Search for the cell housing the specified text and yield its [X, Y] center coordinate. 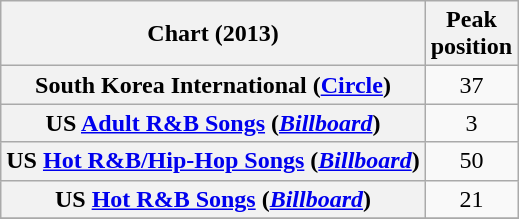
US Hot R&B Songs (Billboard) [213, 199]
37 [471, 85]
50 [471, 161]
3 [471, 123]
US Hot R&B/Hip-Hop Songs (Billboard) [213, 161]
Peakposition [471, 34]
21 [471, 199]
Chart (2013) [213, 34]
South Korea International (Circle) [213, 85]
US Adult R&B Songs (Billboard) [213, 123]
